For the text-containing cell, return its midpoint in (X, Y) coordinate format. 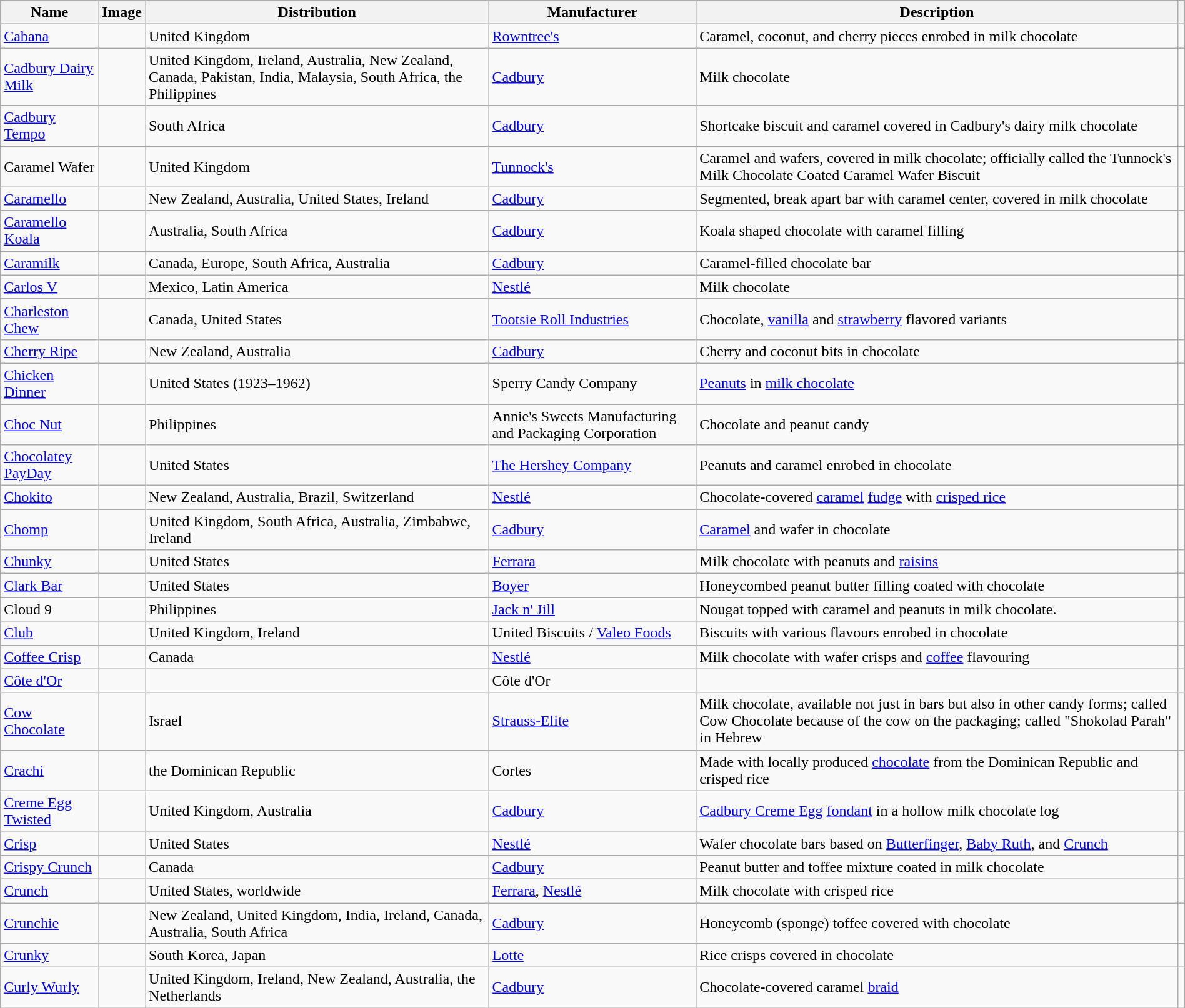
Canada, Europe, South Africa, Australia (317, 263)
New Zealand, United Kingdom, India, Ireland, Canada, Australia, South Africa (317, 922)
Clark Bar (50, 586)
Nougat topped with caramel and peanuts in milk chocolate. (937, 609)
Cortes (592, 770)
Chocolate-covered caramel fudge with crisped rice (937, 497)
The Hershey Company (592, 465)
Milk chocolate with wafer crisps and coffee flavouring (937, 657)
Ferrara (592, 562)
Biscuits with various flavours enrobed in chocolate (937, 633)
Israel (317, 721)
Creme Egg Twisted (50, 811)
Distribution (317, 12)
Mexico, Latin America (317, 287)
Annie's Sweets Manufacturing and Packaging Corporation (592, 424)
Tunnock's (592, 166)
Shortcake biscuit and caramel covered in Cadbury's dairy milk chocolate (937, 126)
Manufacturer (592, 12)
South Korea, Japan (317, 956)
Caramel, coconut, and cherry pieces enrobed in milk chocolate (937, 36)
Milk chocolate with peanuts and raisins (937, 562)
Name (50, 12)
Australia, South Africa (317, 231)
United States (1923–1962) (317, 384)
Caramel and wafer in chocolate (937, 530)
Milk chocolate with crisped rice (937, 891)
Curly Wurly (50, 987)
Tootsie Roll Industries (592, 319)
Chocolate and peanut candy (937, 424)
Description (937, 12)
Cadbury Dairy Milk (50, 77)
Lotte (592, 956)
Canada, United States (317, 319)
Chocolatey PayDay (50, 465)
Chunky (50, 562)
United Kingdom, South Africa, Australia, Zimbabwe, Ireland (317, 530)
Choc Nut (50, 424)
New Zealand, Australia (317, 351)
Honeycomb (sponge) toffee covered with chocolate (937, 922)
Crunchie (50, 922)
Carlos V (50, 287)
Cow Chocolate (50, 721)
Caramel-filled chocolate bar (937, 263)
Made with locally produced chocolate from the Dominican Republic and crisped rice (937, 770)
Boyer (592, 586)
Sperry Candy Company (592, 384)
Club (50, 633)
Cherry and coconut bits in chocolate (937, 351)
South Africa (317, 126)
Charleston Chew (50, 319)
Chomp (50, 530)
the Dominican Republic (317, 770)
Peanut butter and toffee mixture coated in milk chocolate (937, 867)
Cadbury Tempo (50, 126)
Crunch (50, 891)
Peanuts in milk chocolate (937, 384)
Cabana (50, 36)
Chicken Dinner (50, 384)
Caramello Koala (50, 231)
Wafer chocolate bars based on Butterfinger, Baby Ruth, and Crunch (937, 843)
United States, worldwide (317, 891)
Crachi (50, 770)
Cadbury Creme Egg fondant in a hollow milk chocolate log (937, 811)
Image (122, 12)
New Zealand, Australia, United States, Ireland (317, 199)
United Kingdom, Australia (317, 811)
United Kingdom, Ireland, New Zealand, Australia, the Netherlands (317, 987)
New Zealand, Australia, Brazil, Switzerland (317, 497)
Caramel Wafer (50, 166)
Chokito (50, 497)
United Biscuits / Valeo Foods (592, 633)
Cloud 9 (50, 609)
Segmented, break apart bar with caramel center, covered in milk chocolate (937, 199)
Coffee Crisp (50, 657)
Rowntree's (592, 36)
Caramel and wafers, covered in milk chocolate; officially called the Tunnock's Milk Chocolate Coated Caramel Wafer Biscuit (937, 166)
Honeycombed peanut butter filling coated with chocolate (937, 586)
Chocolate-covered caramel braid (937, 987)
Chocolate, vanilla and strawberry flavored variants (937, 319)
Rice crisps covered in chocolate (937, 956)
Caramello (50, 199)
Cherry Ripe (50, 351)
Strauss-Elite (592, 721)
Caramilk (50, 263)
Crisp (50, 843)
Peanuts and caramel enrobed in chocolate (937, 465)
Koala shaped chocolate with caramel filling (937, 231)
Jack n' Jill (592, 609)
Crunky (50, 956)
United Kingdom, Ireland (317, 633)
Ferrara, Nestlé (592, 891)
United Kingdom, Ireland, Australia, New Zealand, Canada, Pakistan, India, Malaysia, South Africa, the Philippines (317, 77)
Crispy Crunch (50, 867)
